Find where the given text appears and provide that cell's center as [x, y] coordinate. 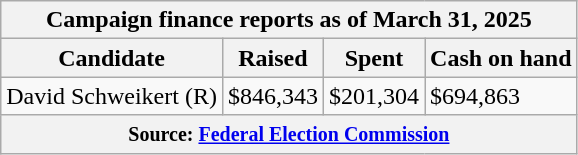
$846,343 [272, 96]
Raised [272, 58]
Campaign finance reports as of March 31, 2025 [289, 20]
Candidate [112, 58]
$201,304 [374, 96]
Spent [374, 58]
David Schweikert (R) [112, 96]
Cash on hand [501, 58]
$694,863 [501, 96]
Source: Federal Election Commission [289, 134]
